Scan for the cell matching the given text and deliver its [x, y] coordinate at center. 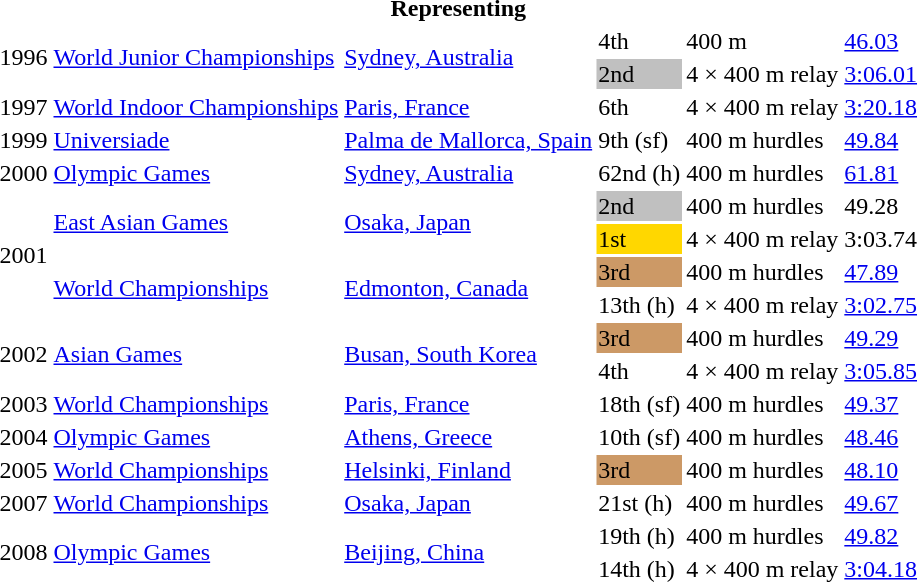
Helsinki, Finland [468, 470]
Busan, South Korea [468, 354]
6th [640, 107]
10th (sf) [640, 437]
9th (sf) [640, 140]
18th (sf) [640, 404]
Asian Games [196, 354]
Edmonton, Canada [468, 288]
Athens, Greece [468, 437]
19th (h) [640, 536]
13th (h) [640, 305]
World Indoor Championships [196, 107]
Palma de Mallorca, Spain [468, 140]
21st (h) [640, 503]
Universiade [196, 140]
62nd (h) [640, 173]
1st [640, 239]
East Asian Games [196, 222]
400 m [762, 41]
World Junior Championships [196, 58]
